Identify which cell holds the provided text, then report its (x, y) central coordinate. 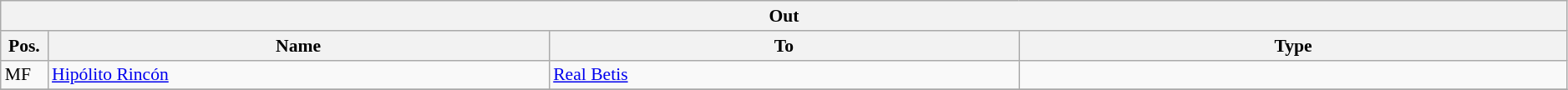
Out (784, 16)
Name (298, 46)
Pos. (24, 46)
Hipólito Rincón (298, 75)
To (784, 46)
Type (1293, 46)
Real Betis (784, 75)
MF (24, 75)
